Locate the cell with the specified text and output its (x, y) center coordinate. 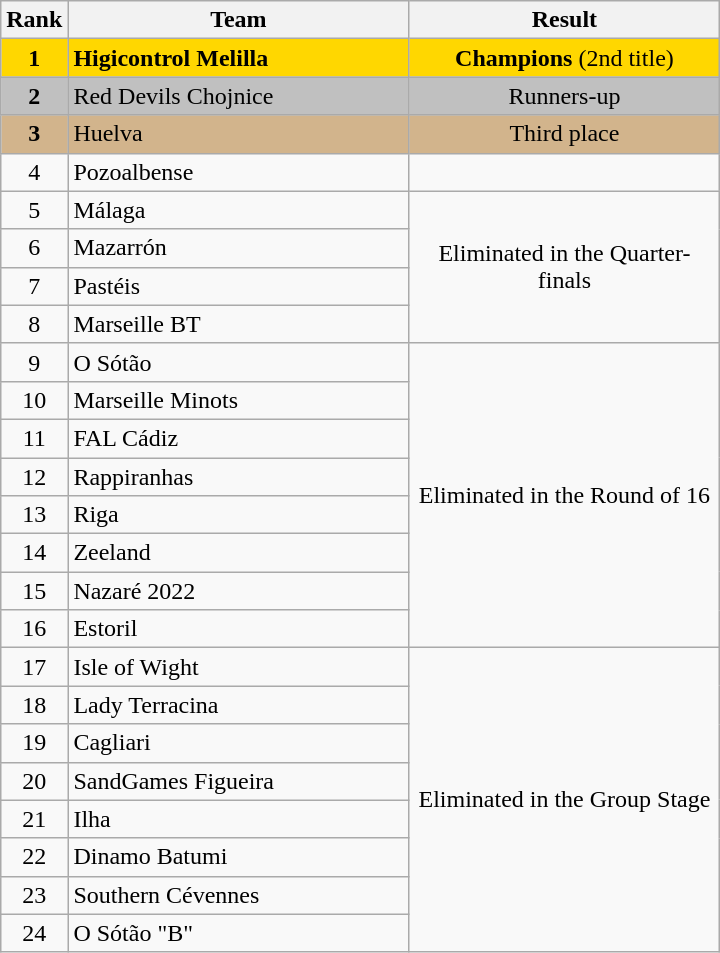
10 (34, 400)
9 (34, 362)
19 (34, 743)
8 (34, 324)
Red Devils Chojnice (238, 96)
SandGames Figueira (238, 781)
1 (34, 58)
Marseille Minots (238, 400)
17 (34, 667)
Rank (34, 20)
14 (34, 553)
Estoril (238, 629)
FAL Cádiz (238, 438)
Result (564, 20)
O Sótão "B" (238, 933)
24 (34, 933)
Pastéis (238, 286)
Marseille BT (238, 324)
Dinamo Batumi (238, 857)
Zeeland (238, 553)
Southern Cévennes (238, 895)
7 (34, 286)
Lady Terracina (238, 705)
13 (34, 515)
4 (34, 172)
Isle of Wight (238, 667)
18 (34, 705)
6 (34, 248)
Runners-up (564, 96)
Champions (2nd title) (564, 58)
22 (34, 857)
Eliminated in the Quarter-finals (564, 267)
O Sótão (238, 362)
Rappiranhas (238, 477)
Ilha (238, 819)
Mazarrón (238, 248)
2 (34, 96)
12 (34, 477)
Málaga (238, 210)
20 (34, 781)
Cagliari (238, 743)
16 (34, 629)
15 (34, 591)
21 (34, 819)
5 (34, 210)
Higicontrol Melilla (238, 58)
Riga (238, 515)
Huelva (238, 134)
Third place (564, 134)
Team (238, 20)
Eliminated in the Round of 16 (564, 495)
11 (34, 438)
Eliminated in the Group Stage (564, 800)
Pozoalbense (238, 172)
3 (34, 134)
23 (34, 895)
Nazaré 2022 (238, 591)
